Identify which cell holds the provided text, then report its (x, y) central coordinate. 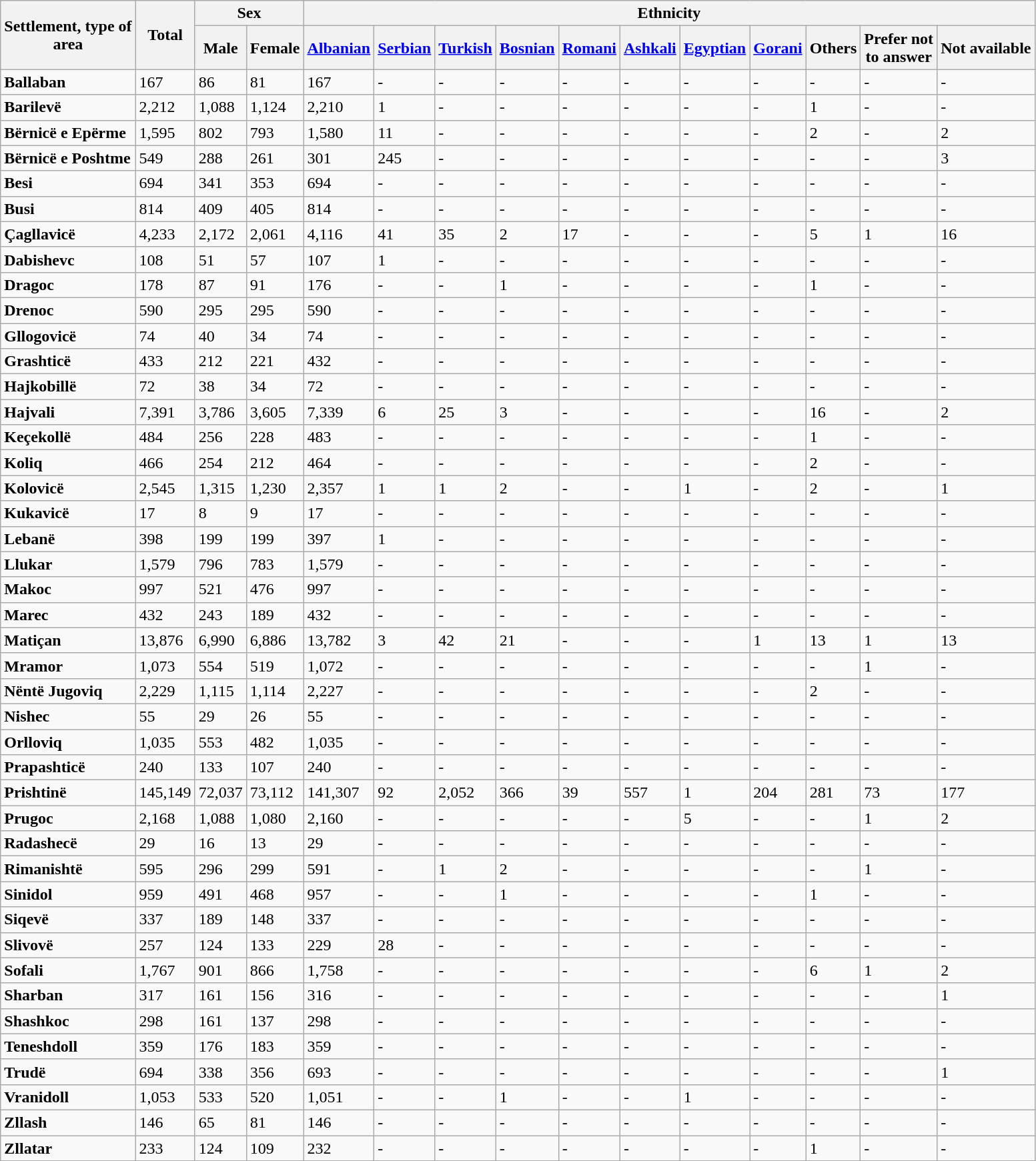
Ethnicity (669, 13)
1,580 (339, 133)
468 (275, 894)
232 (339, 1148)
Bërnicë e Epërme (68, 133)
281 (833, 793)
Lebanë (68, 539)
35 (466, 234)
366 (527, 793)
Romani (589, 48)
2,172 (220, 234)
553 (220, 742)
1,053 (165, 1097)
491 (220, 894)
405 (275, 209)
2,545 (165, 488)
Gorani (778, 48)
554 (220, 666)
299 (275, 869)
39 (589, 793)
301 (339, 158)
957 (339, 894)
433 (165, 361)
11 (404, 133)
256 (220, 437)
145,149 (165, 793)
Albanian (339, 48)
356 (275, 1072)
866 (275, 970)
959 (165, 894)
Sharban (68, 996)
338 (220, 1072)
Marec (68, 615)
1,051 (339, 1097)
464 (339, 463)
Orlloviq (68, 742)
Trudë (68, 1072)
Hajvali (68, 412)
Kukavicë (68, 513)
28 (404, 945)
802 (220, 133)
254 (220, 463)
595 (165, 869)
2,168 (165, 818)
476 (275, 590)
Vranidoll (68, 1097)
Bërnicë e Poshtme (68, 158)
296 (220, 869)
Siqevë (68, 920)
Rimanishtë (68, 869)
Drenoc (68, 310)
Prishtinë (68, 793)
1,080 (275, 818)
Not available (986, 48)
Dabishevc (68, 259)
557 (650, 793)
Turkish (466, 48)
137 (275, 1021)
148 (275, 920)
8 (220, 513)
65 (220, 1122)
Radashecë (68, 844)
1,315 (220, 488)
7,391 (165, 412)
26 (275, 716)
Male (220, 48)
73,112 (275, 793)
3,605 (275, 412)
Kolovicë (68, 488)
Prugoc (68, 818)
Mramor (68, 666)
Keçekollë (68, 437)
901 (220, 970)
Sofali (68, 970)
87 (220, 285)
Ashkali (650, 48)
Zllatar (68, 1148)
1,115 (220, 691)
Prefer notto answer (899, 48)
51 (220, 259)
92 (404, 793)
Besi (68, 183)
9 (275, 513)
228 (275, 437)
245 (404, 158)
229 (339, 945)
2,212 (165, 107)
21 (527, 640)
233 (165, 1148)
Ballaban (68, 82)
Egyptian (714, 48)
317 (165, 996)
519 (275, 666)
Çagllavicë (68, 234)
177 (986, 793)
397 (339, 539)
257 (165, 945)
40 (220, 335)
178 (165, 285)
2,052 (466, 793)
2,229 (165, 691)
482 (275, 742)
1,124 (275, 107)
38 (220, 387)
288 (220, 158)
2,227 (339, 691)
796 (220, 564)
793 (275, 133)
409 (220, 209)
Hajkobillë (68, 387)
2,160 (339, 818)
483 (339, 437)
2,061 (275, 234)
466 (165, 463)
13,876 (165, 640)
13,782 (339, 640)
156 (275, 996)
Shashkoc (68, 1021)
141,307 (339, 793)
533 (220, 1097)
1,072 (339, 666)
Settlement, type ofarea (68, 35)
Sinidol (68, 894)
Grashticë (68, 361)
243 (220, 615)
398 (165, 539)
91 (275, 285)
86 (220, 82)
Nishec (68, 716)
484 (165, 437)
520 (275, 1097)
204 (778, 793)
183 (275, 1046)
Zllash (68, 1122)
Busi (68, 209)
1,595 (165, 133)
6,990 (220, 640)
108 (165, 259)
221 (275, 361)
Serbian (404, 48)
341 (220, 183)
73 (899, 793)
261 (275, 158)
6,886 (275, 640)
57 (275, 259)
Slivovë (68, 945)
Llukar (68, 564)
2,210 (339, 107)
783 (275, 564)
1,073 (165, 666)
Barilevë (68, 107)
353 (275, 183)
1,230 (275, 488)
Makoc (68, 590)
693 (339, 1072)
72,037 (220, 793)
3,786 (220, 412)
Total (165, 35)
Koliq (68, 463)
25 (466, 412)
521 (220, 590)
7,339 (339, 412)
41 (404, 234)
316 (339, 996)
4,233 (165, 234)
Nëntë Jugoviq (68, 691)
Gllogovicë (68, 335)
1,758 (339, 970)
4,116 (339, 234)
591 (339, 869)
549 (165, 158)
Others (833, 48)
2,357 (339, 488)
Female (275, 48)
42 (466, 640)
Bosnian (527, 48)
Dragoc (68, 285)
109 (275, 1148)
Teneshdoll (68, 1046)
Matiçan (68, 640)
1,767 (165, 970)
Sex (249, 13)
1,114 (275, 691)
Prapashticë (68, 768)
